Output the [X, Y] coordinate of the center of the cell containing the given text.  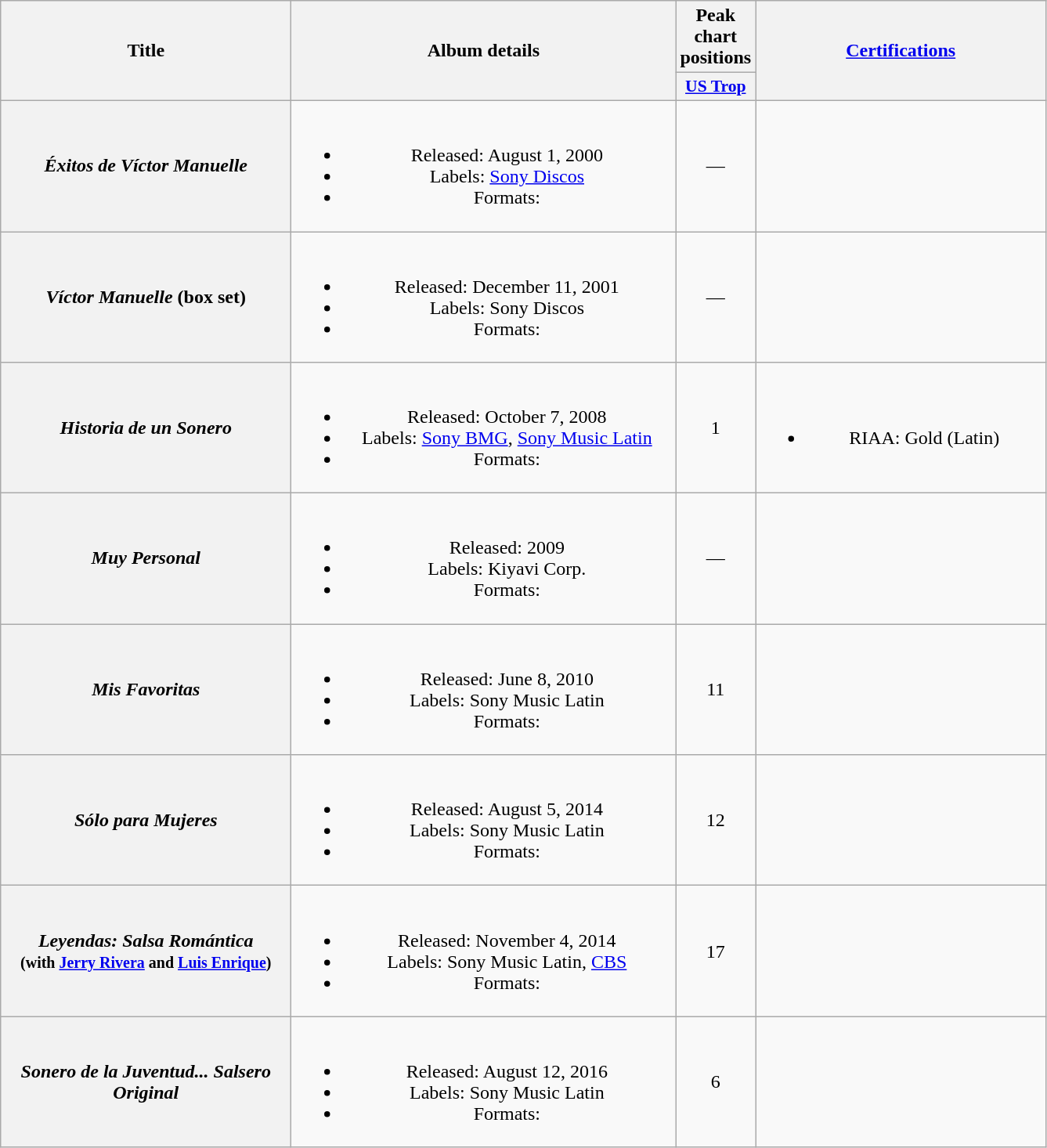
Sólo para Mujeres [146, 821]
1 [716, 428]
Historia de un Sonero [146, 428]
11 [716, 689]
Released: November 4, 2014Labels: Sony Music Latin, CBSFormats: [484, 951]
Víctor Manuelle (box set) [146, 298]
Sonero de la Juventud... Salsero Original [146, 1082]
Éxitos de Víctor Manuelle [146, 166]
US Trop [716, 87]
Muy Personal [146, 559]
Released: 2009Labels: Kiyavi Corp.Formats: [484, 559]
6 [716, 1082]
Released: June 8, 2010Labels: Sony Music LatinFormats: [484, 689]
Peak chart positions [716, 37]
Released: October 7, 2008Labels: Sony BMG, Sony Music LatinFormats: [484, 428]
Released: December 11, 2001Labels: Sony DiscosFormats: [484, 298]
12 [716, 821]
Album details [484, 51]
Released: August 12, 2016Labels: Sony Music LatinFormats: [484, 1082]
Certifications [901, 51]
Title [146, 51]
Mis Favoritas [146, 689]
Leyendas: Salsa Romántica(with Jerry Rivera and Luis Enrique) [146, 951]
17 [716, 951]
Released: August 1, 2000Labels: Sony DiscosFormats: [484, 166]
Released: August 5, 2014Labels: Sony Music LatinFormats: [484, 821]
RIAA: Gold (Latin) [901, 428]
